Locate the cell with the specified text and output its (x, y) center coordinate. 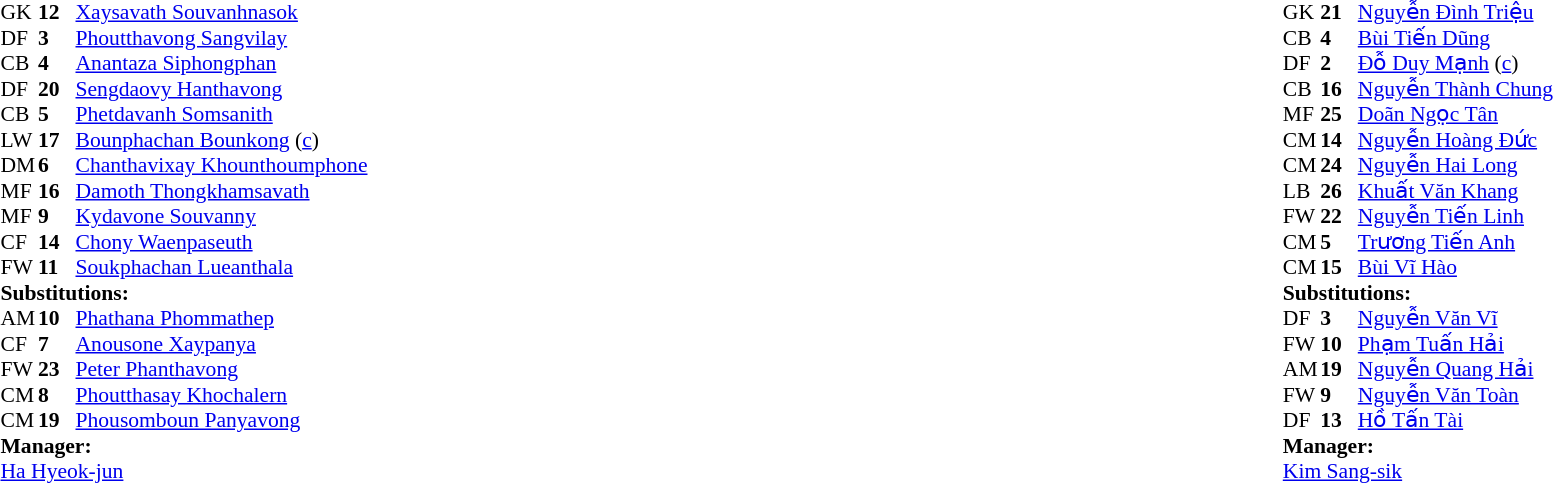
Bùi Tiến Dũng (1456, 38)
Chony Waenpaseuth (222, 242)
Damoth Thongkhamsavath (222, 191)
13 (1339, 421)
Nguyễn Quang Hải (1456, 369)
Hồ Tấn Tài (1456, 421)
25 (1339, 115)
2 (1339, 63)
Phoutthavong Sangvilay (222, 38)
12 (57, 13)
Nguyễn Hai Long (1456, 165)
11 (57, 267)
Bounphachan Bounkong (c) (222, 140)
20 (57, 89)
Peter Phanthavong (222, 369)
Phousomboun Panyavong (222, 421)
21 (1339, 13)
Chanthavixay Khounthoumphone (222, 165)
Nguyễn Tiến Linh (1456, 217)
Soukphachan Lueanthala (222, 267)
Nguyễn Văn Vĩ (1456, 319)
17 (57, 140)
Khuất Văn Khang (1456, 191)
LW (19, 140)
Nguyễn Đình Triệu (1456, 13)
Đỗ Duy Mạnh (c) (1456, 63)
Trương Tiến Anh (1456, 242)
26 (1339, 191)
8 (57, 395)
Phathana Phommathep (222, 319)
LB (1302, 191)
Anantaza Siphongphan (222, 63)
6 (57, 165)
Bùi Vĩ Hào (1456, 267)
15 (1339, 267)
Nguyễn Văn Toàn (1456, 395)
Doãn Ngọc Tân (1456, 115)
22 (1339, 217)
24 (1339, 165)
Kydavone Souvanny (222, 217)
7 (57, 344)
23 (57, 369)
Nguyễn Thành Chung (1456, 89)
Nguyễn Hoàng Đức (1456, 140)
Phạm Tuấn Hải (1456, 344)
Sengdaovy Hanthavong (222, 89)
Xaysavath Souvanhnasok (222, 13)
Phoutthasay Khochalern (222, 395)
DM (19, 165)
Anousone Xaypanya (222, 344)
Phetdavanh Somsanith (222, 115)
